For the text-containing cell, return its midpoint in [X, Y] coordinate format. 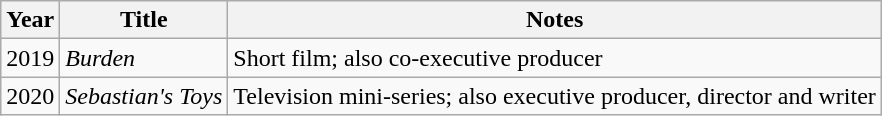
2020 [30, 96]
Year [30, 20]
Title [144, 20]
Short film; also co-executive producer [555, 58]
Burden [144, 58]
2019 [30, 58]
Sebastian's Toys [144, 96]
Television mini-series; also executive producer, director and writer [555, 96]
Notes [555, 20]
